Identify which cell holds the provided text, then report its [X, Y] central coordinate. 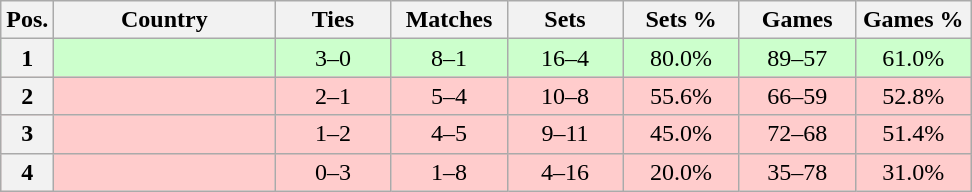
0–3 [333, 172]
3 [28, 134]
52.8% [913, 96]
2 [28, 96]
Games [797, 20]
31.0% [913, 172]
55.6% [681, 96]
Sets % [681, 20]
Ties [333, 20]
Matches [449, 20]
1–8 [449, 172]
1–2 [333, 134]
10–8 [565, 96]
Games % [913, 20]
8–1 [449, 58]
45.0% [681, 134]
Pos. [28, 20]
9–11 [565, 134]
4–5 [449, 134]
16–4 [565, 58]
3–0 [333, 58]
4 [28, 172]
61.0% [913, 58]
Sets [565, 20]
4–16 [565, 172]
89–57 [797, 58]
66–59 [797, 96]
72–68 [797, 134]
51.4% [913, 134]
20.0% [681, 172]
Country [164, 20]
35–78 [797, 172]
1 [28, 58]
80.0% [681, 58]
5–4 [449, 96]
2–1 [333, 96]
